Output the [x, y] coordinate of the center of the cell containing the given text.  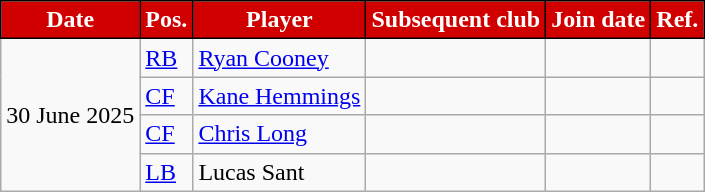
Date [70, 20]
Ryan Cooney [280, 58]
RB [166, 58]
Player [280, 20]
Pos. [166, 20]
Kane Hemmings [280, 96]
LB [166, 172]
30 June 2025 [70, 115]
Chris Long [280, 134]
Ref. [678, 20]
Lucas Sant [280, 172]
Subsequent club [456, 20]
Join date [598, 20]
